Determine the [x, y] coordinate at the center of the cell enclosing the given text.  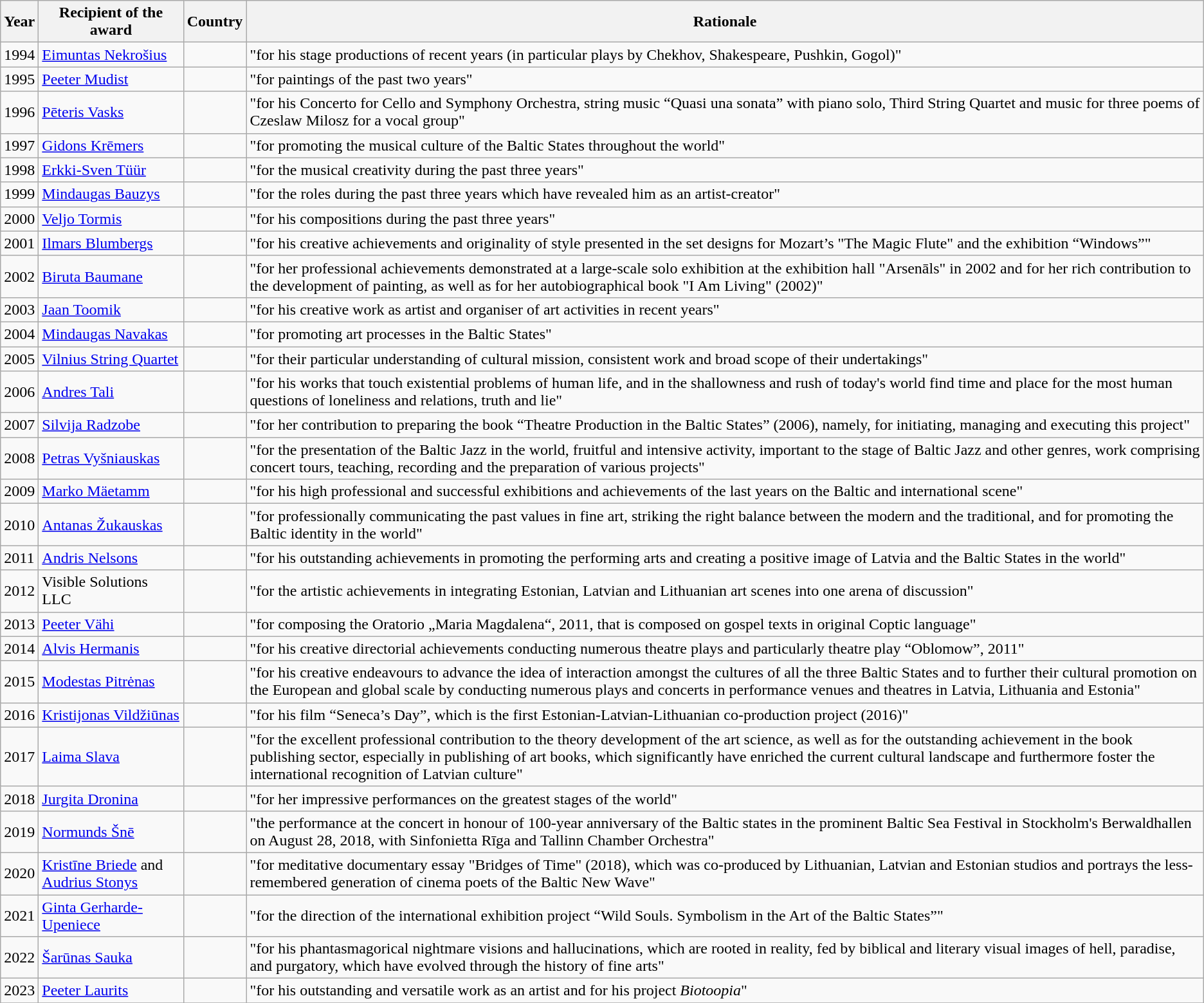
Marko Mäetamm [111, 492]
"for his stage productions of recent years (in particular plays by Chekhov, Shakespeare, Pushkin, Gogol)" [725, 55]
Country [215, 22]
2008 [19, 458]
2013 [19, 624]
Andres Tali [111, 392]
"for his compositions during the past three years" [725, 219]
Erkki-Sven Tüür [111, 170]
2022 [19, 957]
2005 [19, 358]
Pēteris Vasks [111, 112]
Ilmars Blumbergs [111, 243]
Peeter Vähi [111, 624]
1999 [19, 194]
Veljo Tormis [111, 219]
"for promoting the musical culture of the Baltic States throughout the world" [725, 145]
1997 [19, 145]
2003 [19, 309]
Mindaugas Bauzys [111, 194]
Alvis Hermanis [111, 649]
2018 [19, 798]
Antanas Žukauskas [111, 525]
2019 [19, 831]
"for their particular understanding of cultural mission, consistent work and broad scope of their undertakings" [725, 358]
"for her impressive performances on the greatest stages of the world" [725, 798]
2015 [19, 682]
Silvija Radzobe [111, 425]
1994 [19, 55]
"for paintings of the past two years" [725, 79]
2000 [19, 219]
"for his high professional and successful exhibitions and achievements of the last years on the Baltic and international scene" [725, 492]
2014 [19, 649]
"for his creative work as artist and organiser of art activities in recent years" [725, 309]
Modestas Pitrėnas [111, 682]
Kristijonas Vildžiūnas [111, 715]
2010 [19, 525]
2016 [19, 715]
1998 [19, 170]
Year [19, 22]
Andris Nelsons [111, 558]
2017 [19, 757]
"for composing the Oratorio „Maria Magdalena“, 2011, that is composed on gospel texts in original Coptic language" [725, 624]
"for his outstanding and versatile work as an artist and for his project Biotoopia" [725, 991]
1996 [19, 112]
"for his outstanding achievements in promoting the performing arts and creating a positive image of Latvia and the Baltic States in the world" [725, 558]
"for his creative directorial achievements conducting numerous theatre plays and particularly theatre play “Oblomow”, 2011" [725, 649]
Peeter Laurits [111, 991]
1995 [19, 79]
2012 [19, 591]
Šarūnas Sauka [111, 957]
2004 [19, 334]
2007 [19, 425]
2011 [19, 558]
Jurgita Dronina [111, 798]
Normunds Šnē [111, 831]
2009 [19, 492]
2020 [19, 874]
Mindaugas Navakas [111, 334]
"for the roles during the past three years which have revealed him as an artist-creator" [725, 194]
Rationale [725, 22]
Peeter Mudist [111, 79]
Eimuntas Nekrošius [111, 55]
"for the artistic achievements in integrating Estonian, Latvian and Lithuanian art scenes into one arena of discussion" [725, 591]
2002 [19, 277]
Vilnius String Quartet [111, 358]
Petras Vyšniauskas [111, 458]
2021 [19, 915]
2001 [19, 243]
Gidons Krēmers [111, 145]
"for the direction of the international exhibition project “Wild Souls. Symbolism in the Art of the Baltic States”" [725, 915]
Recipient of the award [111, 22]
"for his film “Seneca’s Day”, which is the first Estonian-Latvian-Lithuanian co-production project (2016)" [725, 715]
Jaan Toomik [111, 309]
Kristīne Briede and Audrius Stonys [111, 874]
"for the musical creativity during the past three years" [725, 170]
2023 [19, 991]
Visible Solutions LLC [111, 591]
Ginta Gerharde-Upeniece [111, 915]
Biruta Baumane [111, 277]
Laima Slava [111, 757]
"for his creative achievements and originality of style presented in the set designs for Mozart’s "The Magic Flute" and the exhibition “Windows”" [725, 243]
2006 [19, 392]
"for promoting art processes in the Baltic States" [725, 334]
